Output the (x, y) coordinate of the center of the cell containing the given text.  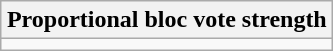
Proportional bloc vote strength (166, 20)
